From the cell containing the given text, extract its center point as [x, y] coordinate. 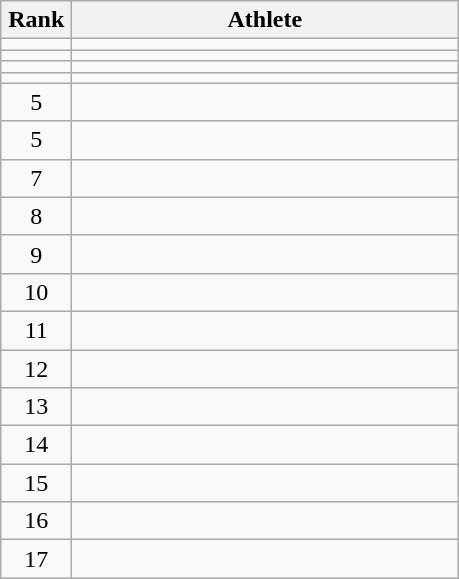
10 [36, 292]
Athlete [265, 20]
8 [36, 216]
17 [36, 559]
11 [36, 330]
13 [36, 407]
12 [36, 369]
7 [36, 178]
9 [36, 254]
15 [36, 483]
16 [36, 521]
Rank [36, 20]
14 [36, 445]
